Extract the (X, Y) coordinate from the center of the cell holding the provided text.  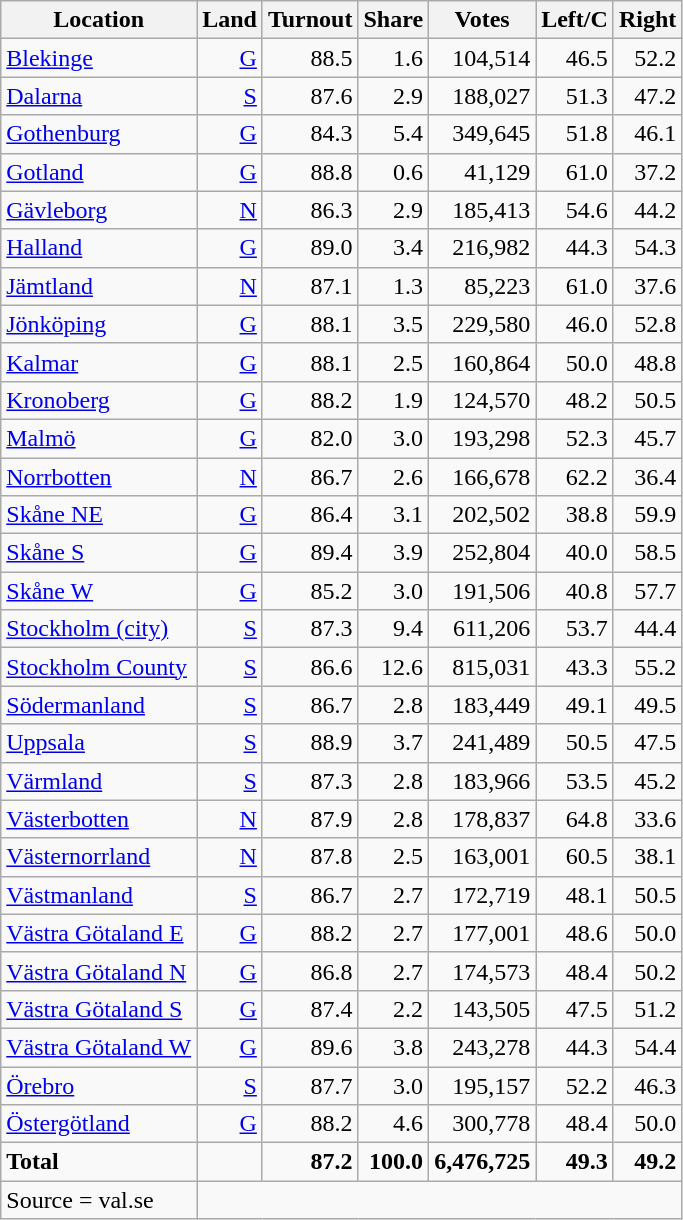
64.8 (575, 819)
193,298 (482, 438)
41,129 (482, 172)
174,573 (482, 971)
Örebro (99, 1085)
86.6 (310, 667)
Skåne NE (99, 515)
Skåne W (99, 591)
89.6 (310, 1047)
Gotland (99, 172)
Gothenburg (99, 134)
Dalarna (99, 96)
1.3 (394, 286)
86.4 (310, 515)
48.8 (647, 362)
6,476,725 (482, 1162)
Land (230, 20)
Jönköping (99, 324)
47.2 (647, 96)
Uppsala (99, 743)
87.1 (310, 286)
177,001 (482, 933)
58.5 (647, 553)
Share (394, 20)
87.8 (310, 857)
178,837 (482, 819)
50.2 (647, 971)
36.4 (647, 477)
88.9 (310, 743)
85,223 (482, 286)
49.2 (647, 1162)
Jämtland (99, 286)
143,505 (482, 1009)
Södermanland (99, 705)
51.3 (575, 96)
3.5 (394, 324)
87.2 (310, 1162)
241,489 (482, 743)
Stockholm (city) (99, 629)
53.5 (575, 781)
59.9 (647, 515)
Source = val.se (99, 1200)
Västmanland (99, 895)
9.4 (394, 629)
37.2 (647, 172)
Malmö (99, 438)
Norrbotten (99, 477)
2.6 (394, 477)
44.4 (647, 629)
160,864 (482, 362)
163,001 (482, 857)
Västra Götaland W (99, 1047)
46.5 (575, 58)
195,157 (482, 1085)
Turnout (310, 20)
88.8 (310, 172)
188,027 (482, 96)
54.4 (647, 1047)
0.6 (394, 172)
202,502 (482, 515)
Halland (99, 248)
87.4 (310, 1009)
87.7 (310, 1085)
46.3 (647, 1085)
45.7 (647, 438)
Blekinge (99, 58)
82.0 (310, 438)
183,966 (482, 781)
Skåne S (99, 553)
46.0 (575, 324)
86.8 (310, 971)
Votes (482, 20)
52.8 (647, 324)
Värmland (99, 781)
Kalmar (99, 362)
3.7 (394, 743)
53.7 (575, 629)
55.2 (647, 667)
86.3 (310, 210)
57.7 (647, 591)
1.6 (394, 58)
89.0 (310, 248)
185,413 (482, 210)
85.2 (310, 591)
Västra Götaland S (99, 1009)
3.4 (394, 248)
243,278 (482, 1047)
87.9 (310, 819)
815,031 (482, 667)
Location (99, 20)
611,206 (482, 629)
44.2 (647, 210)
37.6 (647, 286)
Gävleborg (99, 210)
172,719 (482, 895)
84.3 (310, 134)
349,645 (482, 134)
183,449 (482, 705)
3.9 (394, 553)
89.4 (310, 553)
Östergötland (99, 1124)
166,678 (482, 477)
48.6 (575, 933)
38.8 (575, 515)
46.1 (647, 134)
Stockholm County (99, 667)
48.1 (575, 895)
3.1 (394, 515)
Total (99, 1162)
12.6 (394, 667)
62.2 (575, 477)
Västra Götaland E (99, 933)
5.4 (394, 134)
51.8 (575, 134)
1.9 (394, 400)
2.2 (394, 1009)
300,778 (482, 1124)
3.8 (394, 1047)
Västerbotten (99, 819)
229,580 (482, 324)
100.0 (394, 1162)
45.2 (647, 781)
Västra Götaland N (99, 971)
124,570 (482, 400)
52.3 (575, 438)
104,514 (482, 58)
4.6 (394, 1124)
51.2 (647, 1009)
33.6 (647, 819)
38.1 (647, 857)
40.0 (575, 553)
88.5 (310, 58)
49.1 (575, 705)
Right (647, 20)
60.5 (575, 857)
87.6 (310, 96)
Västernorrland (99, 857)
40.8 (575, 591)
216,982 (482, 248)
48.2 (575, 400)
49.3 (575, 1162)
49.5 (647, 705)
191,506 (482, 591)
54.3 (647, 248)
43.3 (575, 667)
54.6 (575, 210)
Kronoberg (99, 400)
252,804 (482, 553)
Left/C (575, 20)
